From the cell containing the given text, extract its center point as [X, Y] coordinate. 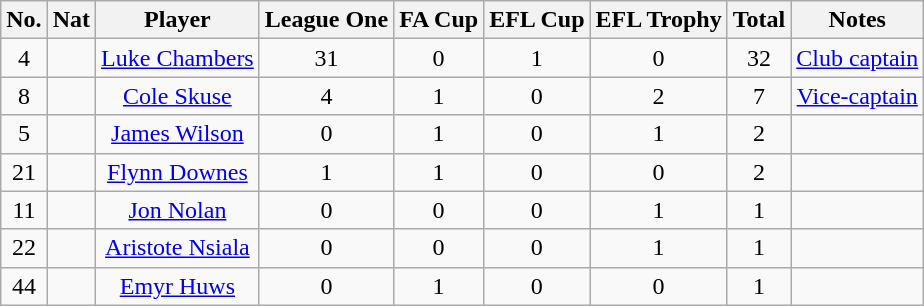
League One [326, 20]
21 [24, 172]
Player [178, 20]
Vice-captain [858, 96]
22 [24, 248]
Aristote Nsiala [178, 248]
44 [24, 286]
5 [24, 134]
7 [759, 96]
Notes [858, 20]
Cole Skuse [178, 96]
Total [759, 20]
32 [759, 58]
Nat [71, 20]
FA Cup [439, 20]
Flynn Downes [178, 172]
Club captain [858, 58]
Luke Chambers [178, 58]
11 [24, 210]
31 [326, 58]
Jon Nolan [178, 210]
No. [24, 20]
8 [24, 96]
Emyr Huws [178, 286]
James Wilson [178, 134]
EFL Trophy [658, 20]
EFL Cup [537, 20]
